For the text-containing cell, return its midpoint in (X, Y) coordinate format. 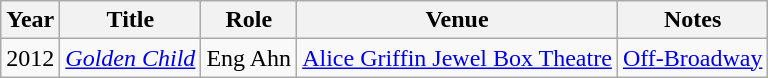
Golden Child (130, 58)
Notes (692, 20)
Venue (458, 20)
Role (249, 20)
Year (30, 20)
Off-Broadway (692, 58)
Alice Griffin Jewel Box Theatre (458, 58)
Title (130, 20)
2012 (30, 58)
Eng Ahn (249, 58)
